Locate the cell with the specified text and output its [X, Y] center coordinate. 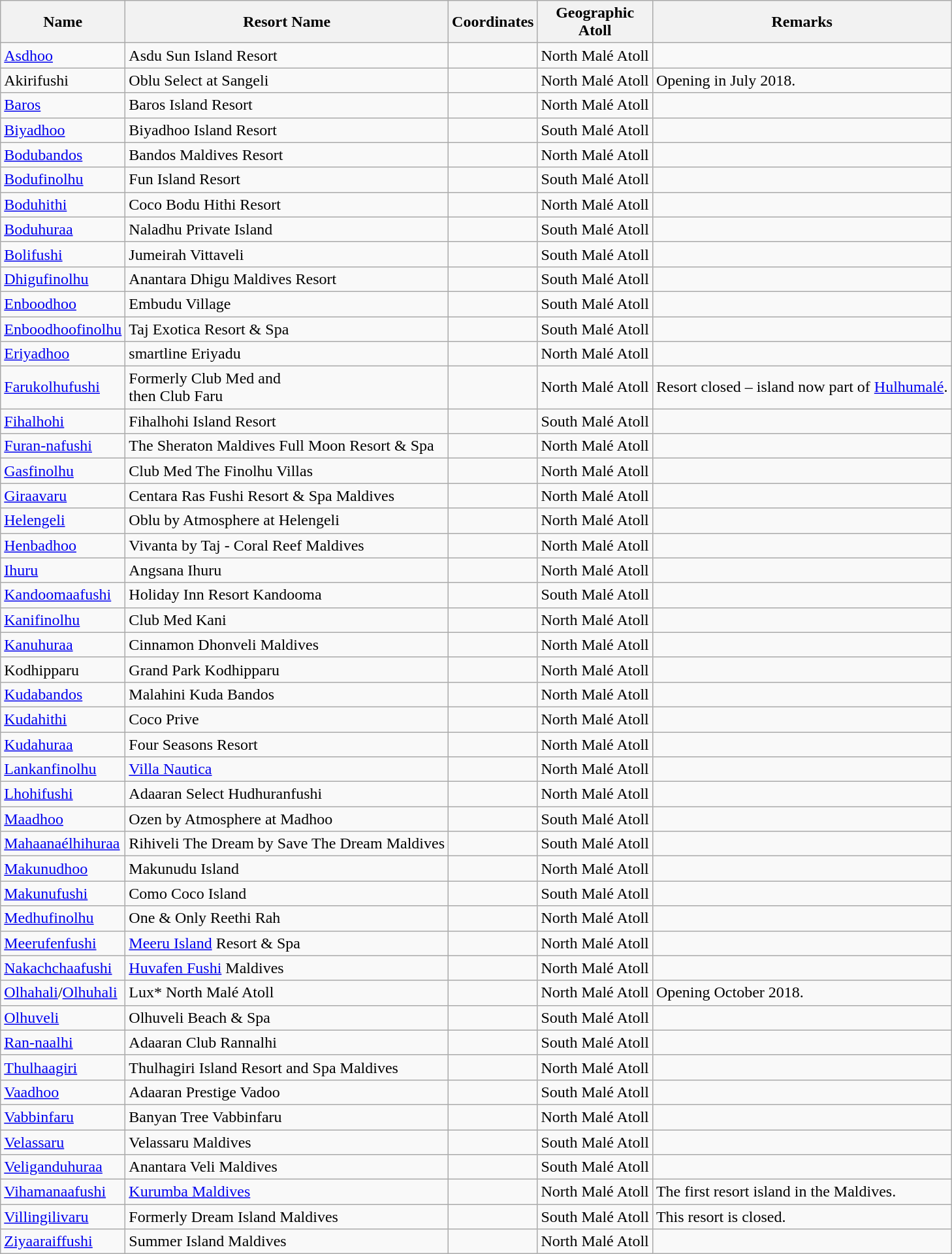
Anantara Veli Maldives [287, 1167]
Medhufinolhu [63, 918]
Centara Ras Fushi Resort & Spa Maldives [287, 496]
Vivanta by Taj - Coral Reef Maldives [287, 545]
Fihalhohi [63, 421]
Resort Name [287, 22]
Furan-nafushi [63, 446]
Coco Bodu Hithi Resort [287, 204]
Adaaran Select Hudhuranfushi [287, 794]
Kudabandos [63, 694]
Kudahuraa [63, 744]
Lux* North Malé Atoll [287, 993]
Jumeirah Vittaveli [287, 254]
Ozen by Atmosphere at Madhoo [287, 819]
Biyadhoo Island Resort [287, 130]
Farukolhufushi [63, 388]
Ran-naalhi [63, 1042]
GeographicAtoll [595, 22]
Embudu Village [287, 304]
Kudahithi [63, 719]
Cinnamon Dhonveli Maldives [287, 645]
Malahini Kuda Bandos [287, 694]
Bandos Maldives Resort [287, 155]
Makunudu Island [287, 869]
Vabbinfaru [63, 1117]
Formerly Dream Island Maldives [287, 1217]
Makunufushi [63, 893]
Lhohifushi [63, 794]
Velassaru Maldives [287, 1142]
Oblu by Atmosphere at Helengeli [287, 521]
The first resort island in the Maldives. [802, 1192]
Enboodhoofinolhu [63, 329]
Grand Park Kodhipparu [287, 669]
Meerufenfushi [63, 943]
Thulhagiri Island Resort and Spa Maldives [287, 1067]
Lankanfinolhu [63, 769]
Banyan Tree Vabbinfaru [287, 1117]
Olhahali/Olhuhali [63, 993]
Giraavaru [63, 496]
Fun Island Resort [287, 180]
Villingilivaru [63, 1217]
Club Med Kani [287, 620]
Remarks [802, 22]
Adaaran Club Rannalhi [287, 1042]
Makunudhoo [63, 869]
Anantara Dhigu Maldives Resort [287, 279]
Kodhipparu [63, 669]
Coordinates [493, 22]
Bolifushi [63, 254]
Boduhithi [63, 204]
Velassaru [63, 1142]
The Sheraton Maldives Full Moon Resort & Spa [287, 446]
Bodufinolhu [63, 180]
This resort is closed. [802, 1217]
Four Seasons Resort [287, 744]
Eriyadhoo [63, 354]
Ziyaaraiffushi [63, 1242]
Opening October 2018. [802, 993]
Dhigufinolhu [63, 279]
Fihalhohi Island Resort [287, 421]
Biyadhoo [63, 130]
smartline Eriyadu [287, 354]
Olhuveli Beach & Spa [287, 1018]
Olhuveli [63, 1018]
Thulhaagiri [63, 1067]
Club Med The Finolhu Villas [287, 471]
Opening in July 2018. [802, 80]
Angsana Ihuru [287, 570]
Gasfinolhu [63, 471]
Kurumba Maldives [287, 1192]
Villa Nautica [287, 769]
Bodubandos [63, 155]
Ihuru [63, 570]
Baros Island Resort [287, 105]
Adaaran Prestige Vadoo [287, 1092]
Enboodhoo [63, 304]
Huvafen Fushi Maldives [287, 968]
Nakachchaafushi [63, 968]
Como Coco Island [287, 893]
Rihiveli The Dream by Save The Dream Maldives [287, 844]
Veliganduhuraa [63, 1167]
Resort closed – island now part of Hulhumalé. [802, 388]
Oblu Select at Sangeli [287, 80]
Name [63, 22]
Asdhoo [63, 56]
Baros [63, 105]
Mahaanaélhihuraa [63, 844]
One & Only Reethi Rah [287, 918]
Taj Exotica Resort & Spa [287, 329]
Vihamanaafushi [63, 1192]
Kanuhuraa [63, 645]
Kanifinolhu [63, 620]
Holiday Inn Resort Kandooma [287, 595]
Vaadhoo [63, 1092]
Meeru Island Resort & Spa [287, 943]
Boduhuraa [63, 229]
Henbadhoo [63, 545]
Helengeli [63, 521]
Summer Island Maldives [287, 1242]
Akirifushi [63, 80]
Kandoomaafushi [63, 595]
Asdu Sun Island Resort [287, 56]
Coco Prive [287, 719]
Naladhu Private Island [287, 229]
Maadhoo [63, 819]
Formerly Club Med and then Club Faru [287, 388]
